Scan for the cell matching the given text and deliver its [x, y] coordinate at center. 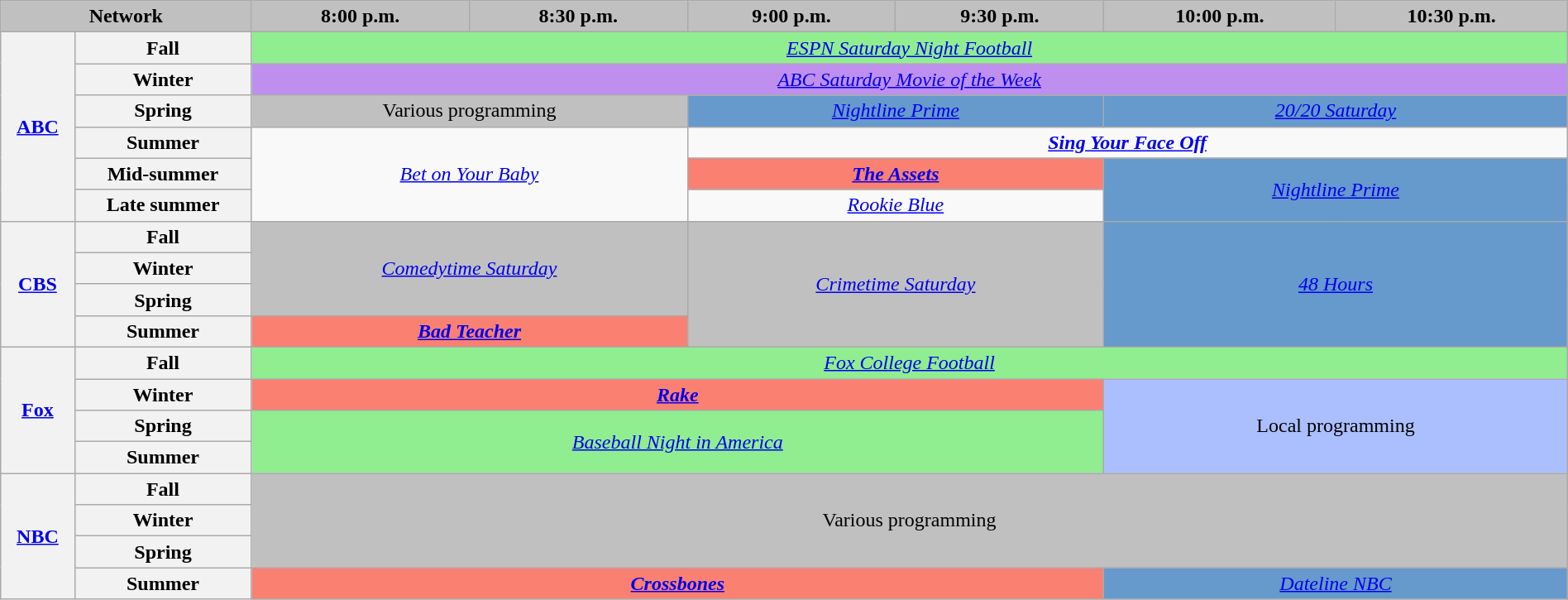
Dateline NBC [1336, 583]
ABC [38, 127]
The Assets [896, 174]
Fox [38, 410]
Comedytime Saturday [470, 268]
Bet on Your Baby [470, 174]
Local programming [1336, 426]
Baseball Night in America [678, 442]
10:30 p.m. [1451, 17]
Sing Your Face Off [1127, 142]
Crimetime Saturday [896, 284]
20/20 Saturday [1336, 111]
Rake [678, 395]
ABC Saturday Movie of the Week [910, 79]
Fox College Football [910, 362]
8:30 p.m. [578, 17]
9:00 p.m. [791, 17]
Network [126, 17]
Bad Teacher [470, 331]
Mid-summer [163, 174]
9:30 p.m. [1000, 17]
Crossbones [678, 583]
CBS [38, 284]
NBC [38, 536]
10:00 p.m. [1220, 17]
ESPN Saturday Night Football [910, 48]
8:00 p.m. [361, 17]
Rookie Blue [896, 205]
48 Hours [1336, 284]
Late summer [163, 205]
